From the cell containing the given text, extract its center point as [x, y] coordinate. 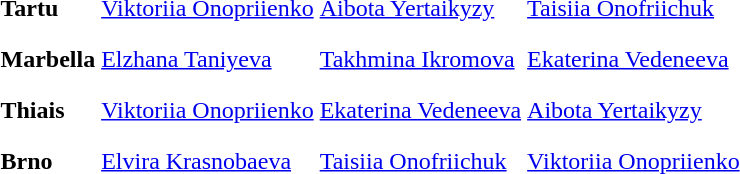
Elzhana Taniyeva [208, 59]
Viktoriia Onopriienko [208, 110]
Takhmina Ikromova [420, 59]
Ekaterina Vedeneeva [420, 110]
